Search for the cell housing the specified text and yield its (X, Y) center coordinate. 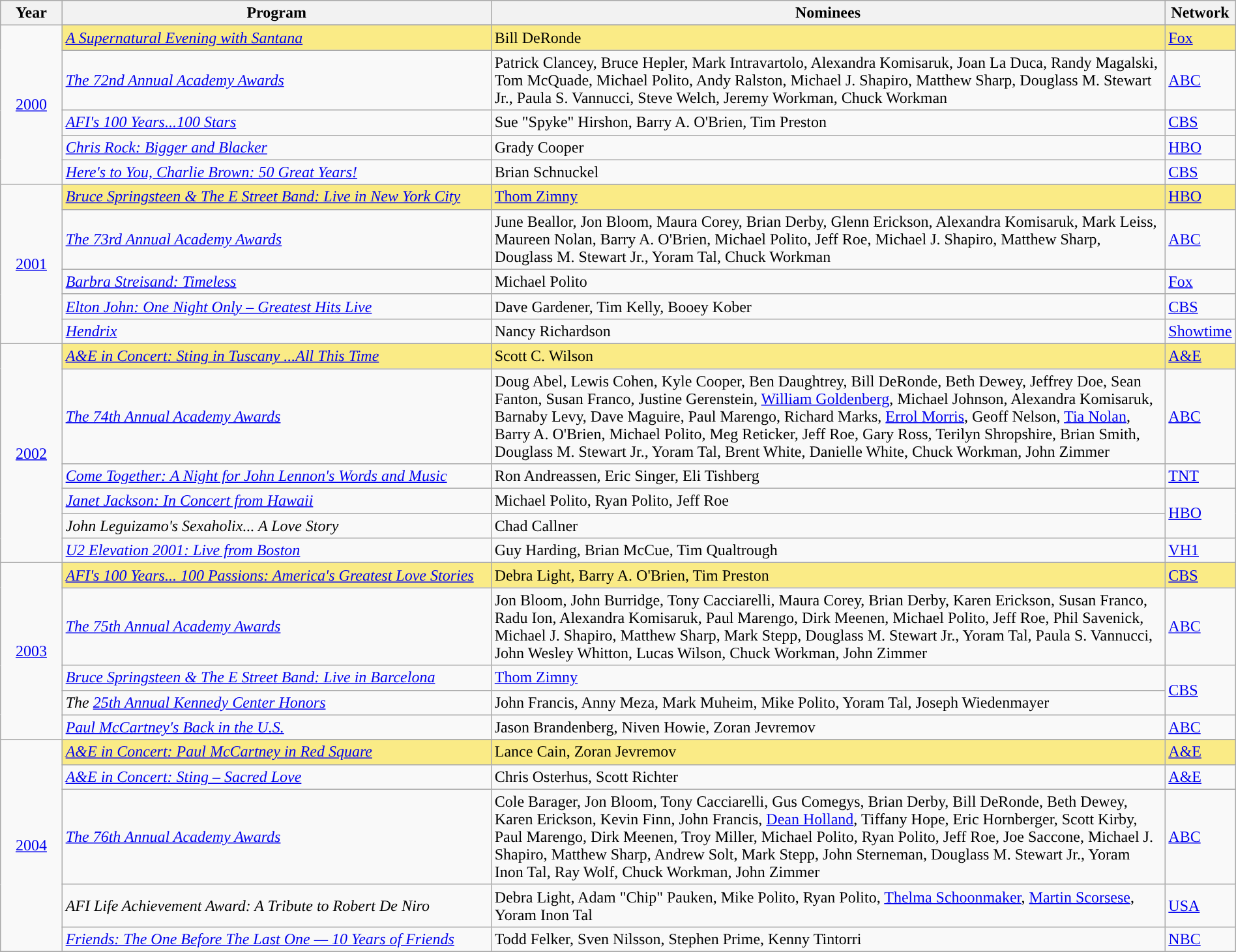
U2 Elevation 2001: Live from Boston (276, 551)
Brian Schnuckel (828, 172)
Lance Cain, Zoran Jevremov (828, 752)
Michael Polito (828, 281)
A&E in Concert: Sting – Sacred Love (276, 777)
Here's to You, Charlie Brown: 50 Great Years! (276, 172)
Debra Light, Adam "Chip" Pauken, Mike Polito, Ryan Polito, Thelma Schoonmaker, Martin Scorsese, Yoram Inon Tal (828, 906)
NBC (1200, 939)
Showtime (1200, 331)
2003 (31, 652)
The 72nd Annual Academy Awards (276, 80)
2004 (31, 846)
Scott C. Wilson (828, 356)
Year (31, 13)
A Supernatural Evening with Santana (276, 38)
A&E in Concert: Sting in Tuscany ...All This Time (276, 356)
2000 (31, 105)
Hendrix (276, 331)
AFI's 100 Years... 100 Passions: America's Greatest Love Stories (276, 575)
VH1 (1200, 551)
Janet Jackson: In Concert from Hawaii (276, 501)
Debra Light, Barry A. O'Brien, Tim Preston (828, 575)
John Leguizamo's Sexaholix... A Love Story (276, 526)
Nancy Richardson (828, 331)
2002 (31, 453)
The 76th Annual Academy Awards (276, 837)
Program (276, 13)
The 75th Annual Academy Awards (276, 627)
Chris Rock: Bigger and Blacker (276, 147)
AFI's 100 Years...100 Stars (276, 123)
Ron Andreassen, Eric Singer, Eli Tishberg (828, 476)
USA (1200, 906)
Todd Felker, Sven Nilsson, Stephen Prime, Kenny Tintorri (828, 939)
Bruce Springsteen & The E Street Band: Live in Barcelona (276, 678)
Paul McCartney's Back in the U.S. (276, 727)
Guy Harding, Brian McCue, Tim Qualtrough (828, 551)
Bill DeRonde (828, 38)
Michael Polito, Ryan Polito, Jeff Roe (828, 501)
Sue "Spyke" Hirshon, Barry A. O'Brien, Tim Preston (828, 123)
Chris Osterhus, Scott Richter (828, 777)
Barbra Streisand: Timeless (276, 281)
Chad Callner (828, 526)
Jason Brandenberg, Niven Howie, Zoran Jevremov (828, 727)
The 73rd Annual Academy Awards (276, 239)
The 25th Annual Kennedy Center Honors (276, 702)
Come Together: A Night for John Lennon's Words and Music (276, 476)
Friends: The One Before The Last One — 10 Years of Friends (276, 939)
John Francis, Anny Meza, Mark Muheim, Mike Polito, Yoram Tal, Joseph Wiedenmayer (828, 702)
Bruce Springsteen & The E Street Band: Live in New York City (276, 197)
Nominees (828, 13)
2001 (31, 264)
Network (1200, 13)
Dave Gardener, Tim Kelly, Booey Kober (828, 306)
TNT (1200, 476)
Grady Cooper (828, 147)
AFI Life Achievement Award: A Tribute to Robert De Niro (276, 906)
The 74th Annual Academy Awards (276, 416)
A&E in Concert: Paul McCartney in Red Square (276, 752)
Elton John: One Night Only – Greatest Hits Live (276, 306)
